Detect which cell encompasses the target text, then output its [X, Y] center coordinate. 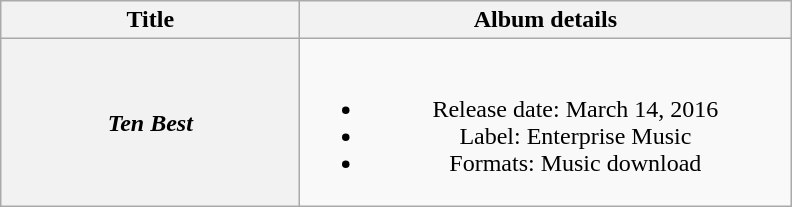
Album details [546, 20]
Ten Best [150, 122]
Title [150, 20]
Release date: March 14, 2016Label: Enterprise MusicFormats: Music download [546, 122]
